Scan for the cell matching the given text and deliver its (X, Y) coordinate at center. 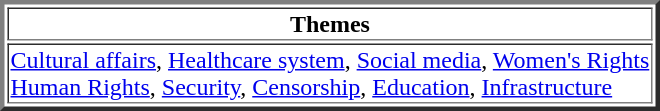
Themes (330, 24)
Cultural affairs, Healthcare system, Social media, Women's Rights Human Rights, Security, Censorship, Education, Infrastructure (330, 74)
